Determine the [X, Y] coordinate at the center of the cell enclosing the given text.  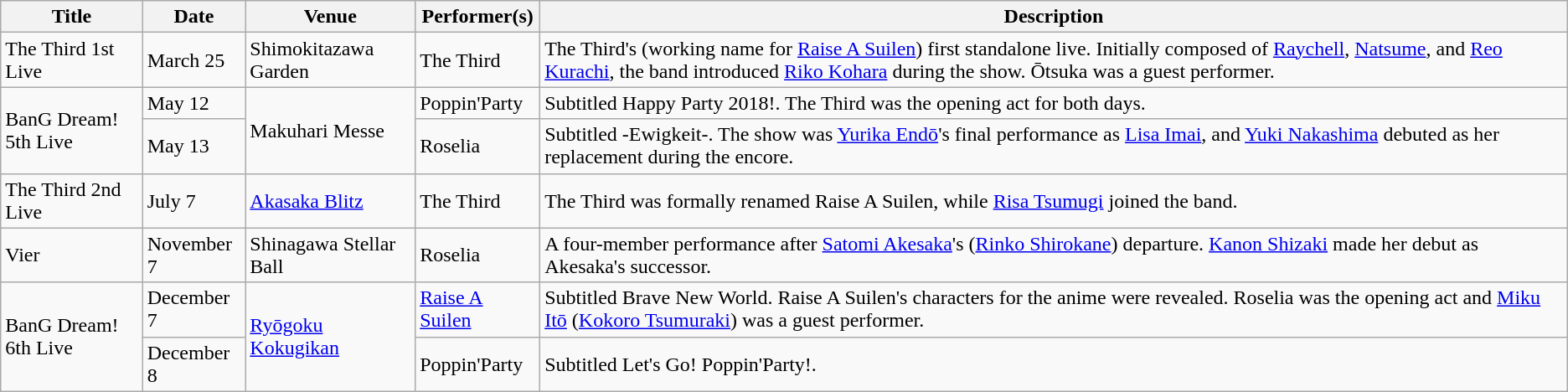
Subtitled Happy Party 2018!. The Third was the opening act for both days. [1054, 103]
December 8 [194, 364]
May 12 [194, 103]
Performer(s) [477, 17]
Makuhari Messe [330, 131]
BanG Dream! 6th Live [72, 337]
November 7 [194, 255]
Ryōgoku Kokugikan [330, 337]
Venue [330, 17]
May 13 [194, 146]
Shinagawa Stellar Ball [330, 255]
Title [72, 17]
A four-member performance after Satomi Akesaka's (Rinko Shirokane) departure. Kanon Shizaki made her debut as Akesaka's successor. [1054, 255]
The Third 2nd Live [72, 201]
Akasaka Blitz [330, 201]
The Third was formally renamed Raise A Suilen, while Risa Tsumugi joined the band. [1054, 201]
BanG Dream! 5th Live [72, 131]
Vier [72, 255]
Raise A Suilen [477, 310]
December 7 [194, 310]
Subtitled -Ewigkeit-. The show was Yurika Endō's final performance as Lisa Imai, and Yuki Nakashima debuted as her replacement during the encore. [1054, 146]
The Third 1st Live [72, 60]
Shimokitazawa Garden [330, 60]
Description [1054, 17]
Date [194, 17]
July 7 [194, 201]
Subtitled Let's Go! Poppin'Party!. [1054, 364]
March 25 [194, 60]
